Determine the (x, y) coordinate at the center of the cell enclosing the given text.  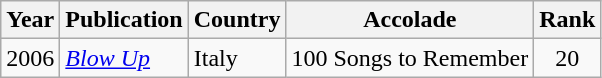
Publication (124, 20)
Accolade (410, 20)
Country (237, 20)
20 (568, 58)
Rank (568, 20)
2006 (30, 58)
Year (30, 20)
Blow Up (124, 58)
Italy (237, 58)
100 Songs to Remember (410, 58)
